Pinpoint the cell where the given text exists, returning its [X, Y] midpoint coordinate. 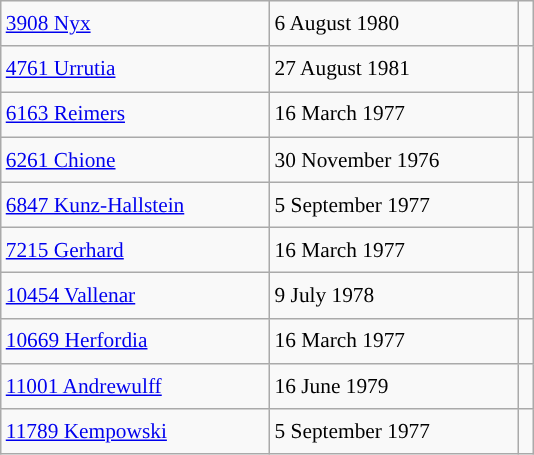
6163 Reimers [136, 114]
6261 Chione [136, 160]
6 August 1980 [394, 24]
27 August 1981 [394, 68]
16 June 1979 [394, 386]
11001 Andrewulff [136, 386]
7215 Gerhard [136, 250]
9 July 1978 [394, 296]
10669 Herfordia [136, 340]
30 November 1976 [394, 160]
11789 Kempowski [136, 432]
3908 Nyx [136, 24]
6847 Kunz-Hallstein [136, 204]
10454 Vallenar [136, 296]
4761 Urrutia [136, 68]
